Output the [x, y] coordinate of the center of the cell containing the given text.  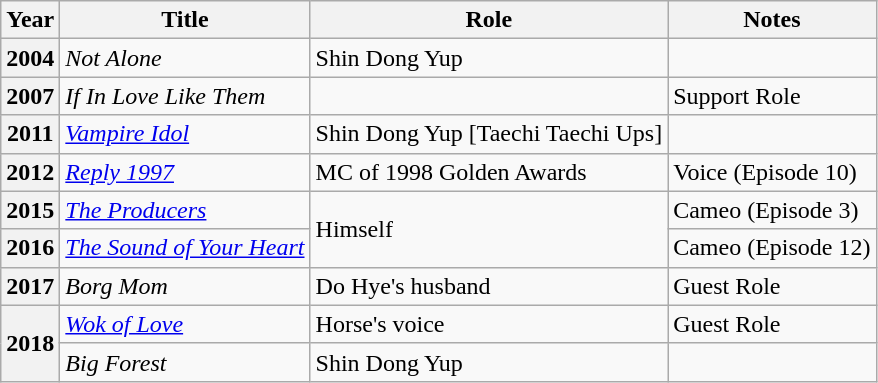
2012 [30, 172]
2015 [30, 210]
Vampire Idol [185, 134]
2004 [30, 58]
The Sound of Your Heart [185, 248]
Reply 1997 [185, 172]
Not Alone [185, 58]
Cameo (Episode 12) [772, 248]
Horse's voice [489, 324]
Shin Dong Yup [Taechi Taechi Ups] [489, 134]
Wok of Love [185, 324]
Support Role [772, 96]
MC of 1998 Golden Awards [489, 172]
Voice (Episode 10) [772, 172]
2018 [30, 343]
Title [185, 20]
Himself [489, 229]
Role [489, 20]
2011 [30, 134]
2007 [30, 96]
The Producers [185, 210]
Borg Mom [185, 286]
2017 [30, 286]
Year [30, 20]
Big Forest [185, 362]
If In Love Like Them [185, 96]
2016 [30, 248]
Cameo (Episode 3) [772, 210]
Notes [772, 20]
Do Hye's husband [489, 286]
